For the text-containing cell, return its midpoint in (x, y) coordinate format. 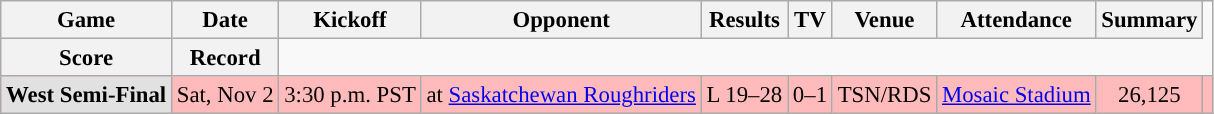
Score (86, 58)
Attendance (1016, 20)
L 19–28 (744, 95)
Kickoff (350, 20)
Date (224, 20)
0–1 (810, 95)
Venue (884, 20)
at Saskatchewan Roughriders (561, 95)
Sat, Nov 2 (224, 95)
Opponent (561, 20)
Record (224, 58)
West Semi-Final (86, 95)
26,125 (1150, 95)
Mosaic Stadium (1016, 95)
Game (86, 20)
TSN/RDS (884, 95)
Results (744, 20)
Summary (1150, 20)
TV (810, 20)
3:30 p.m. PST (350, 95)
